Return the [X, Y] coordinate for the center point of the cell that contains the specified text.  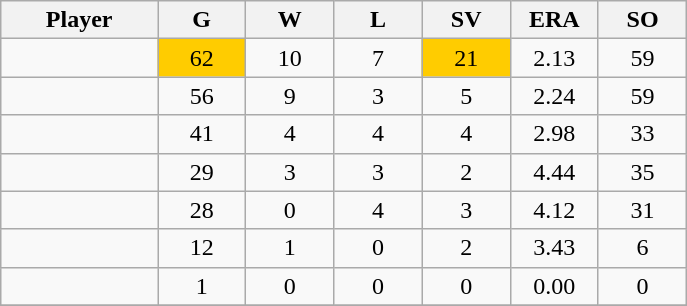
9 [290, 96]
12 [202, 248]
G [202, 20]
L [378, 20]
2.24 [554, 96]
SV [466, 20]
29 [202, 172]
3.43 [554, 248]
6 [642, 248]
21 [466, 58]
Player [80, 20]
62 [202, 58]
28 [202, 210]
10 [290, 58]
SO [642, 20]
2.98 [554, 134]
31 [642, 210]
41 [202, 134]
7 [378, 58]
0.00 [554, 286]
ERA [554, 20]
4.12 [554, 210]
4.44 [554, 172]
5 [466, 96]
35 [642, 172]
2.13 [554, 58]
56 [202, 96]
33 [642, 134]
W [290, 20]
